Return (x, y) of the center of cell containing provided text 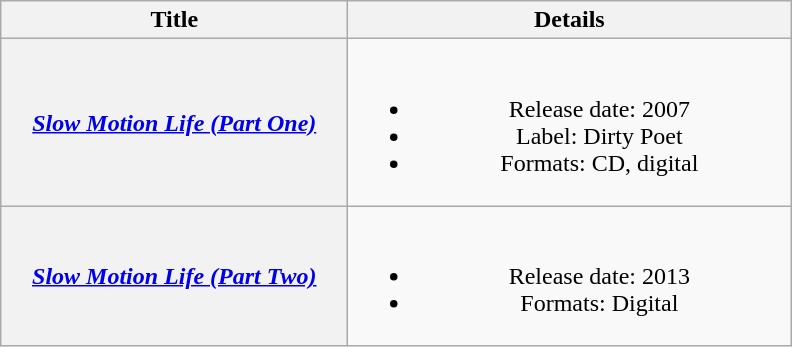
Slow Motion Life (Part One) (174, 122)
Title (174, 20)
Release date: 2013Formats: Digital (570, 276)
Release date: 2007Label: Dirty PoetFormats: CD, digital (570, 122)
Details (570, 20)
Slow Motion Life (Part Two) (174, 276)
